Scan for the cell matching the given text and deliver its [X, Y] coordinate at center. 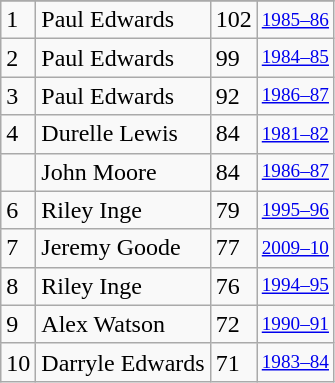
Jeremy Goode [123, 248]
7 [18, 248]
99 [234, 58]
Alex Watson [123, 324]
4 [18, 134]
9 [18, 324]
77 [234, 248]
1983–84 [295, 362]
92 [234, 96]
2 [18, 58]
76 [234, 286]
72 [234, 324]
3 [18, 96]
1990–91 [295, 324]
1981–82 [295, 134]
8 [18, 286]
1 [18, 20]
1984–85 [295, 58]
102 [234, 20]
1995–96 [295, 210]
2009–10 [295, 248]
6 [18, 210]
1994–95 [295, 286]
79 [234, 210]
71 [234, 362]
Darryle Edwards [123, 362]
1985–86 [295, 20]
10 [18, 362]
John Moore [123, 172]
Durelle Lewis [123, 134]
